For the text-containing cell, return its midpoint in (x, y) coordinate format. 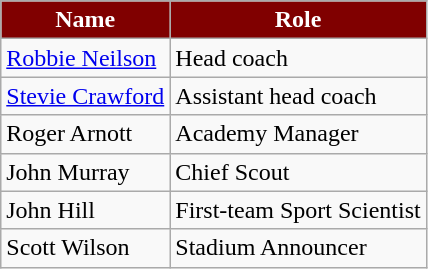
John Hill (86, 210)
John Murray (86, 172)
Scott Wilson (86, 248)
Assistant head coach (298, 96)
Role (298, 20)
Roger Arnott (86, 134)
First-team Sport Scientist (298, 210)
Academy Manager (298, 134)
Robbie Neilson (86, 58)
Stevie Crawford (86, 96)
Stadium Announcer (298, 248)
Name (86, 20)
Chief Scout (298, 172)
Head coach (298, 58)
